Find where the given text appears and provide that cell's center as (X, Y) coordinate. 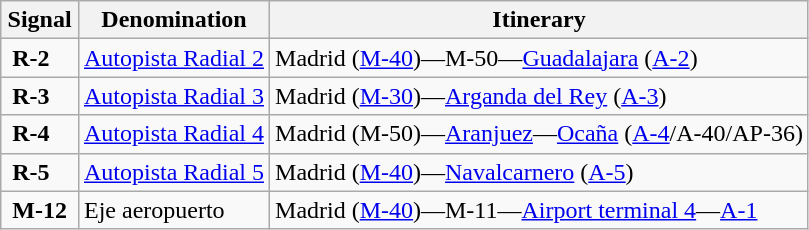
Itinerary (540, 20)
Autopista Radial 3 (174, 96)
Madrid (M-40)—M-50—Guadalajara (A-2) (540, 58)
Madrid (M-50)—Aranjuez—Ocaña (A-4/A-40/AP-36) (540, 134)
R-3 (40, 96)
R-5 (40, 172)
Autopista Radial 2 (174, 58)
Eje aeropuerto (174, 210)
R-4 (40, 134)
Denomination (174, 20)
R-2 (40, 58)
Madrid (M-30)—Arganda del Rey (A-3) (540, 96)
Madrid (M-40)—Navalcarnero (A-5) (540, 172)
Signal (40, 20)
Autopista Radial 5 (174, 172)
Autopista Radial 4 (174, 134)
M-12 (40, 210)
Madrid (M-40)—M-11—Airport terminal 4—A-1 (540, 210)
